Find where the given text appears and provide that cell's center as (X, Y) coordinate. 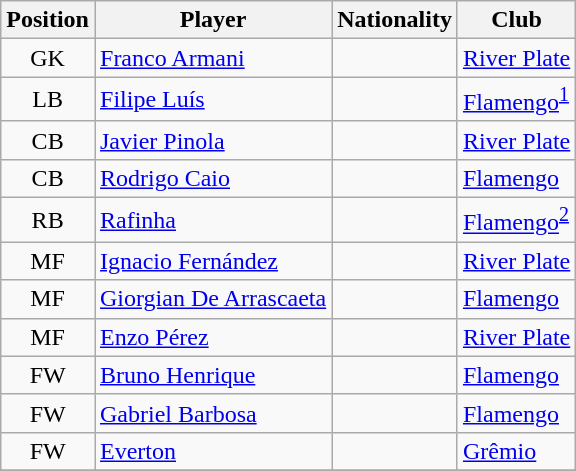
Javier Pinola (212, 140)
Gabriel Barbosa (212, 413)
RB (48, 220)
GK (48, 58)
Flamengo2 (516, 220)
Bruno Henrique (212, 375)
Filipe Luís (212, 100)
Rafinha (212, 220)
Rodrigo Caio (212, 178)
Grêmio (516, 451)
Franco Armani (212, 58)
LB (48, 100)
Player (212, 20)
Giorgian De Arrascaeta (212, 299)
Enzo Pérez (212, 337)
Position (48, 20)
Club (516, 20)
Flamengo1 (516, 100)
Nationality (395, 20)
Everton (212, 451)
Ignacio Fernández (212, 261)
